Capture the cell that displays the provided text and extract its (X, Y) central coordinate. 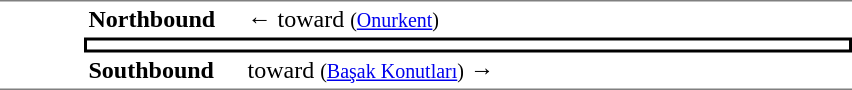
Southbound (164, 71)
toward (Başak Konutları) → (548, 71)
Northbound (164, 19)
← toward (Onurkent) (548, 19)
